Capture the cell that displays the provided text and extract its [x, y] central coordinate. 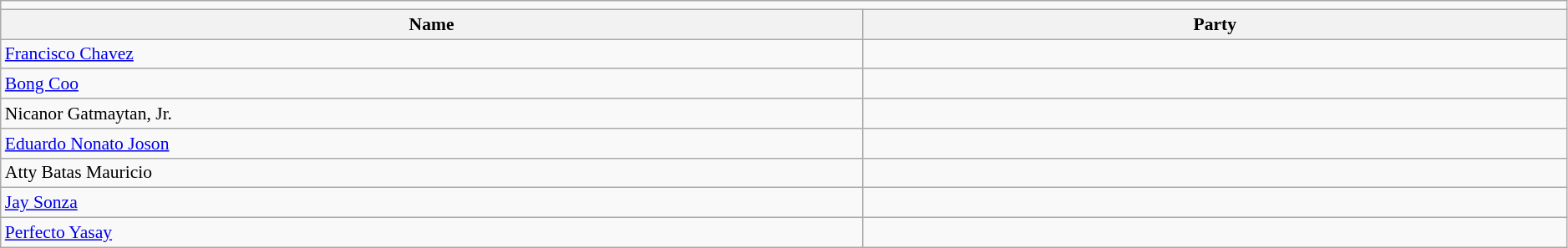
Eduardo Nonato Joson [432, 144]
Jay Sonza [432, 203]
Atty Batas Mauricio [432, 173]
Party [1215, 24]
Francisco Chavez [432, 54]
Nicanor Gatmaytan, Jr. [432, 114]
Perfecto Yasay [432, 233]
Name [432, 24]
Bong Coo [432, 84]
